Return the (X, Y) coordinate for the center point of the cell that contains the specified text.  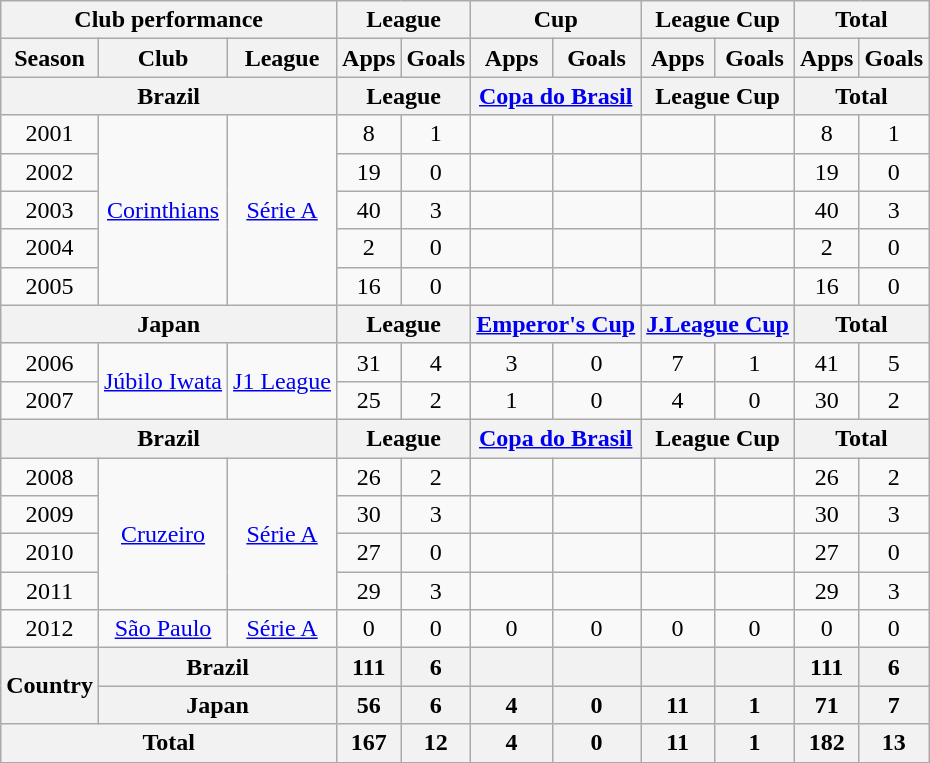
2005 (50, 286)
25 (369, 400)
2008 (50, 477)
12 (436, 743)
31 (369, 362)
2007 (50, 400)
2010 (50, 553)
13 (894, 743)
2003 (50, 210)
Club performance (169, 20)
Emperor's Cup (556, 324)
Country (50, 686)
41 (826, 362)
2002 (50, 172)
Júbilo Iwata (162, 381)
2009 (50, 515)
Corinthians (162, 210)
5 (894, 362)
2012 (50, 629)
56 (369, 705)
2004 (50, 248)
Club (162, 58)
J.League Cup (718, 324)
J1 League (282, 381)
Cruzeiro (162, 534)
2001 (50, 134)
2006 (50, 362)
São Paulo (162, 629)
Season (50, 58)
167 (369, 743)
2011 (50, 591)
Cup (556, 20)
182 (826, 743)
71 (826, 705)
